Search for the cell housing the specified text and yield its (x, y) center coordinate. 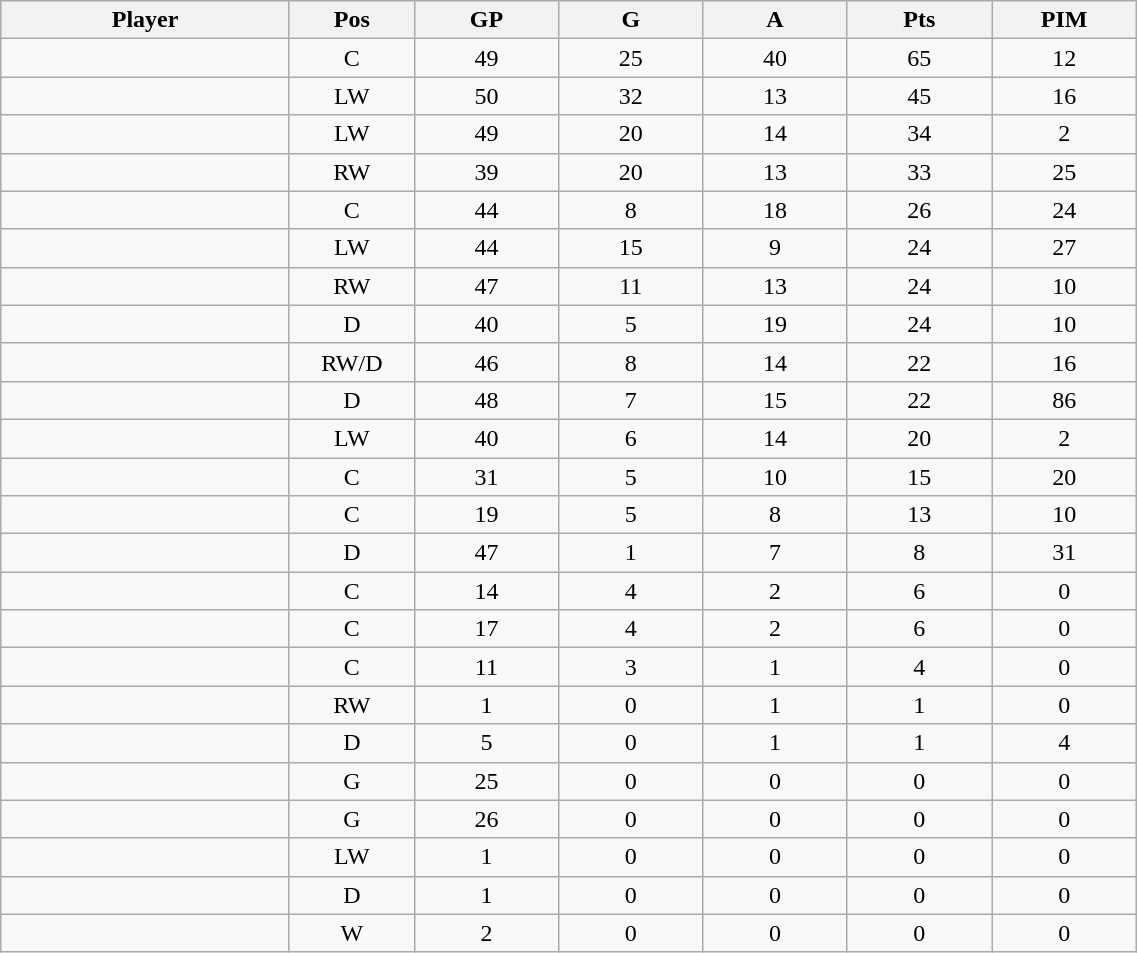
65 (919, 58)
46 (486, 362)
45 (919, 96)
32 (631, 96)
17 (486, 629)
RW/D (352, 362)
A (775, 20)
86 (1064, 400)
3 (631, 667)
50 (486, 96)
Pos (352, 20)
Player (146, 20)
18 (775, 210)
W (352, 933)
33 (919, 172)
9 (775, 248)
PIM (1064, 20)
Pts (919, 20)
12 (1064, 58)
34 (919, 134)
27 (1064, 248)
39 (486, 172)
GP (486, 20)
48 (486, 400)
